Provide the [x, y] coordinate of the cell's center where the given text is located.  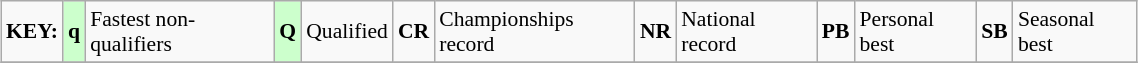
Personal best [916, 32]
NR [656, 32]
CR [414, 32]
PB [836, 32]
Seasonal best [1075, 32]
Championships record [534, 32]
q [74, 32]
National record [746, 32]
Q [288, 32]
KEY: [32, 32]
Qualified [347, 32]
SB [994, 32]
Fastest non-qualifiers [180, 32]
